Return [x, y] of the center of cell containing provided text 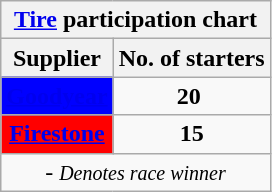
Supplier [57, 58]
Firestone [57, 134]
Goodyear [57, 96]
No. of starters [192, 58]
20 [192, 96]
- Denotes race winner [136, 172]
15 [192, 134]
Tire participation chart [136, 20]
